Capture the cell that displays the provided text and extract its [x, y] central coordinate. 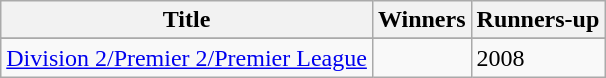
Winners [422, 20]
Division 2/Premier 2/Premier League [187, 58]
Title [187, 20]
Runners-up [538, 20]
2008 [538, 58]
